Capture the cell that displays the provided text and extract its [X, Y] central coordinate. 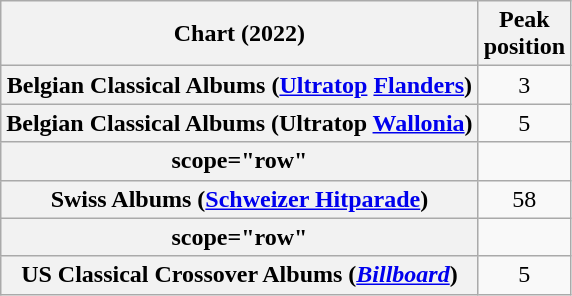
Swiss Albums (Schweizer Hitparade) [240, 199]
Peak position [524, 34]
58 [524, 199]
US Classical Crossover Albums (Billboard) [240, 275]
3 [524, 85]
Chart (2022) [240, 34]
Belgian Classical Albums (Ultratop Flanders) [240, 85]
Belgian Classical Albums (Ultratop Wallonia) [240, 123]
